Find where the given text appears and provide that cell's center as (X, Y) coordinate. 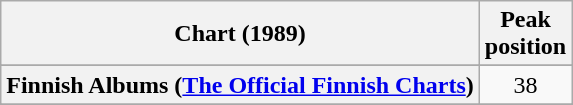
Peakposition (525, 34)
38 (525, 85)
Chart (1989) (240, 34)
Finnish Albums (The Official Finnish Charts) (240, 85)
